Identify which cell holds the provided text, then report its (x, y) central coordinate. 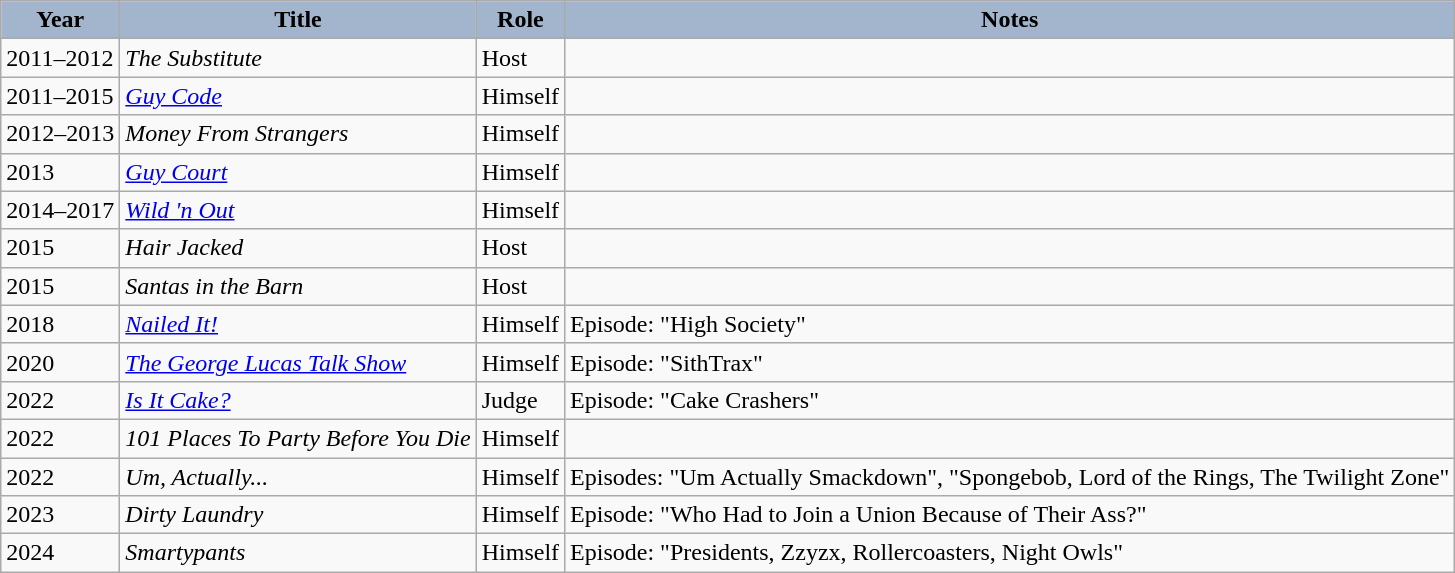
Episode: "Presidents, Zzyzx, Rollercoasters, Night Owls" (1010, 553)
The Substitute (298, 58)
Notes (1010, 20)
Dirty Laundry (298, 515)
Hair Jacked (298, 248)
Episode: "Cake Crashers" (1010, 400)
Title (298, 20)
2011–2015 (60, 96)
Judge (520, 400)
Episode: "High Society" (1010, 324)
Year (60, 20)
Episode: "SithTrax" (1010, 362)
The George Lucas Talk Show (298, 362)
Role (520, 20)
2012–2013 (60, 134)
Guy Court (298, 172)
Santas in the Barn (298, 286)
101 Places To Party Before You Die (298, 438)
Um, Actually... (298, 477)
2013 (60, 172)
2014–2017 (60, 210)
2020 (60, 362)
2018 (60, 324)
2023 (60, 515)
Smartypants (298, 553)
Nailed It! (298, 324)
2024 (60, 553)
2011–2012 (60, 58)
Is It Cake? (298, 400)
Money From Strangers (298, 134)
Wild 'n Out (298, 210)
Guy Code (298, 96)
Episodes: "Um Actually Smackdown", "Spongebob, Lord of the Rings, The Twilight Zone" (1010, 477)
Episode: "Who Had to Join a Union Because of Their Ass?" (1010, 515)
